Identify which cell holds the provided text, then report its [X, Y] central coordinate. 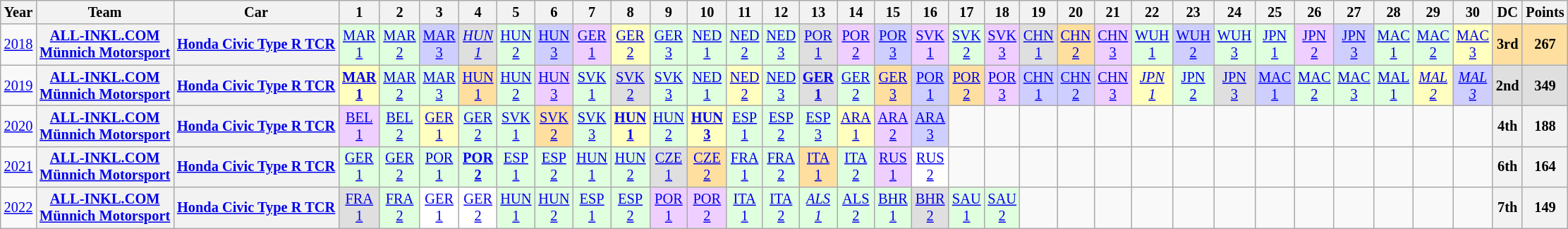
WUH3 [1234, 45]
ALS2 [856, 208]
RUS2 [930, 167]
30 [1473, 12]
ARA2 [893, 126]
BEL1 [359, 126]
CZE2 [707, 167]
Team [104, 12]
29 [1433, 12]
2022 [18, 208]
25 [1275, 12]
4th [1508, 126]
11 [745, 12]
DC [1508, 12]
WUH2 [1193, 45]
5 [516, 12]
18 [1002, 12]
19 [1038, 12]
20 [1076, 12]
Year [18, 12]
27 [1354, 12]
23 [1193, 12]
12 [781, 12]
2 [399, 12]
149 [1545, 208]
2021 [18, 167]
22 [1152, 12]
ARA3 [930, 126]
24 [1234, 12]
Car [256, 12]
Points [1545, 12]
9 [669, 12]
267 [1545, 45]
MAL3 [1473, 86]
349 [1545, 86]
164 [1545, 167]
CZE1 [669, 167]
7th [1508, 208]
ALS1 [818, 208]
MAL2 [1433, 86]
3 [439, 12]
15 [893, 12]
188 [1545, 126]
4 [478, 12]
3rd [1508, 45]
14 [856, 12]
26 [1314, 12]
13 [818, 12]
SAU2 [1002, 208]
16 [930, 12]
2020 [18, 126]
1 [359, 12]
ARA1 [856, 126]
17 [966, 12]
8 [631, 12]
6 [554, 12]
WUH1 [1152, 45]
7 [592, 12]
2nd [1508, 86]
21 [1113, 12]
SAU1 [966, 208]
2019 [18, 86]
6th [1508, 167]
RUS1 [893, 167]
MAL1 [1394, 86]
2018 [18, 45]
BEL2 [399, 126]
10 [707, 12]
ESP3 [818, 126]
BHR1 [893, 208]
BHR2 [930, 208]
28 [1394, 12]
